Determine the (X, Y) coordinate at the center of the cell enclosing the given text.  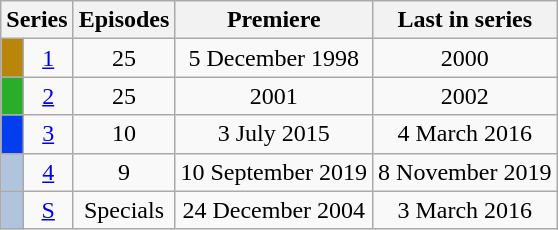
Series (37, 20)
3 July 2015 (274, 134)
4 (48, 172)
8 November 2019 (465, 172)
Last in series (465, 20)
3 March 2016 (465, 210)
Premiere (274, 20)
9 (124, 172)
10 (124, 134)
10 September 2019 (274, 172)
5 December 1998 (274, 58)
2002 (465, 96)
24 December 2004 (274, 210)
4 March 2016 (465, 134)
1 (48, 58)
2 (48, 96)
Specials (124, 210)
2000 (465, 58)
2001 (274, 96)
Episodes (124, 20)
3 (48, 134)
S (48, 210)
